Pinpoint the cell where the given text exists, returning its [x, y] midpoint coordinate. 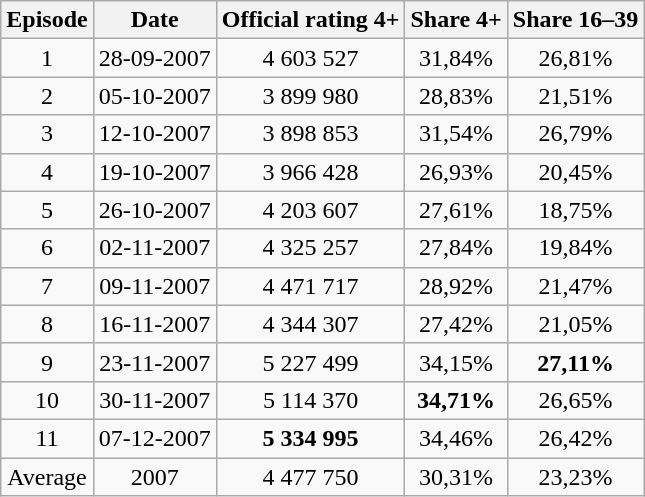
5 334 995 [310, 438]
4 344 307 [310, 324]
19,84% [576, 248]
05-10-2007 [154, 96]
4 471 717 [310, 286]
7 [47, 286]
30-11-2007 [154, 400]
27,42% [456, 324]
31,84% [456, 58]
12-10-2007 [154, 134]
09-11-2007 [154, 286]
07-12-2007 [154, 438]
27,11% [576, 362]
9 [47, 362]
3 899 980 [310, 96]
26-10-2007 [154, 210]
34,46% [456, 438]
31,54% [456, 134]
2 [47, 96]
4 [47, 172]
Share 4+ [456, 20]
34,71% [456, 400]
02-11-2007 [154, 248]
26,93% [456, 172]
5 114 370 [310, 400]
2007 [154, 477]
4 477 750 [310, 477]
Date [154, 20]
10 [47, 400]
Episode [47, 20]
1 [47, 58]
5 227 499 [310, 362]
23-11-2007 [154, 362]
19-10-2007 [154, 172]
3 898 853 [310, 134]
26,65% [576, 400]
26,81% [576, 58]
20,45% [576, 172]
6 [47, 248]
4 603 527 [310, 58]
34,15% [456, 362]
11 [47, 438]
26,79% [576, 134]
3 [47, 134]
3 966 428 [310, 172]
4 203 607 [310, 210]
8 [47, 324]
28,83% [456, 96]
26,42% [576, 438]
21,51% [576, 96]
4 325 257 [310, 248]
21,05% [576, 324]
28,92% [456, 286]
27,61% [456, 210]
Share 16–39 [576, 20]
Official rating 4+ [310, 20]
18,75% [576, 210]
21,47% [576, 286]
27,84% [456, 248]
Average [47, 477]
5 [47, 210]
30,31% [456, 477]
16-11-2007 [154, 324]
23,23% [576, 477]
28-09-2007 [154, 58]
